Scan for the cell matching the given text and deliver its (x, y) coordinate at center. 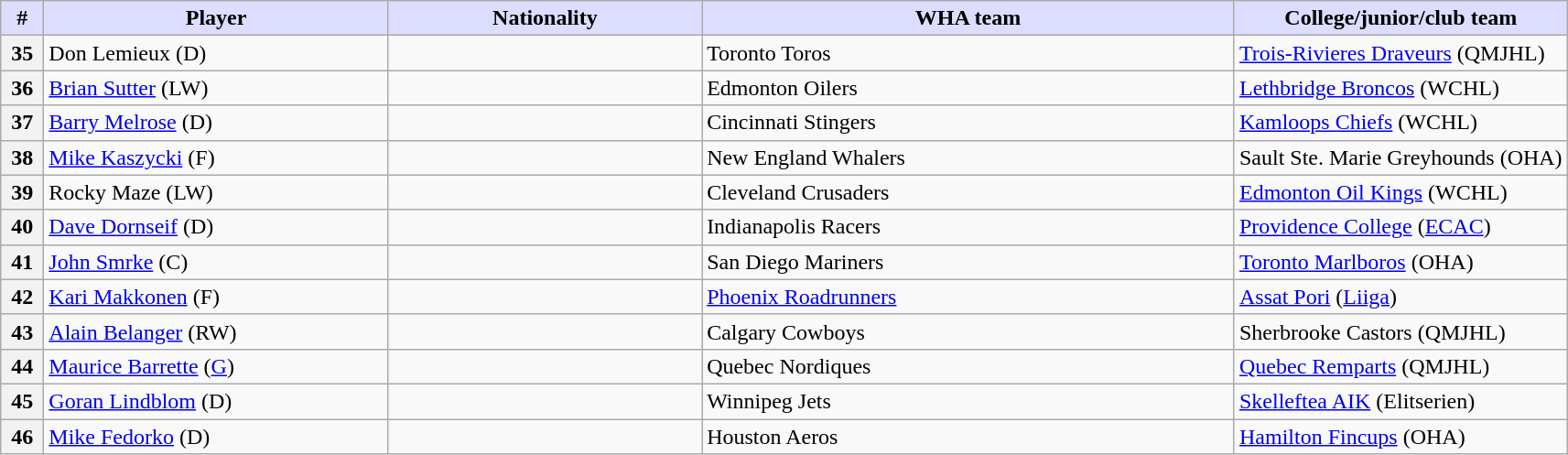
Maurice Barrette (G) (216, 366)
Skelleftea AIK (Elitserien) (1400, 401)
Quebec Nordiques (968, 366)
42 (22, 297)
Nationality (545, 18)
Toronto Marlboros (OHA) (1400, 262)
Rocky Maze (LW) (216, 192)
38 (22, 157)
Kari Makkonen (F) (216, 297)
College/junior/club team (1400, 18)
John Smrke (C) (216, 262)
36 (22, 88)
Edmonton Oil Kings (WCHL) (1400, 192)
New England Whalers (968, 157)
Edmonton Oilers (968, 88)
35 (22, 53)
San Diego Mariners (968, 262)
44 (22, 366)
40 (22, 227)
Kamloops Chiefs (WCHL) (1400, 123)
Sault Ste. Marie Greyhounds (OHA) (1400, 157)
Quebec Remparts (QMJHL) (1400, 366)
Brian Sutter (LW) (216, 88)
41 (22, 262)
46 (22, 437)
Mike Kaszycki (F) (216, 157)
Phoenix Roadrunners (968, 297)
WHA team (968, 18)
43 (22, 331)
Cincinnati Stingers (968, 123)
Dave Dornseif (D) (216, 227)
Cleveland Crusaders (968, 192)
# (22, 18)
Trois-Rivieres Draveurs (QMJHL) (1400, 53)
Assat Pori (Liiga) (1400, 297)
Houston Aeros (968, 437)
Indianapolis Racers (968, 227)
45 (22, 401)
Player (216, 18)
39 (22, 192)
Don Lemieux (D) (216, 53)
Goran Lindblom (D) (216, 401)
Calgary Cowboys (968, 331)
Lethbridge Broncos (WCHL) (1400, 88)
37 (22, 123)
Providence College (ECAC) (1400, 227)
Winnipeg Jets (968, 401)
Sherbrooke Castors (QMJHL) (1400, 331)
Mike Fedorko (D) (216, 437)
Hamilton Fincups (OHA) (1400, 437)
Alain Belanger (RW) (216, 331)
Barry Melrose (D) (216, 123)
Toronto Toros (968, 53)
